Detect which cell encompasses the target text, then output its (X, Y) center coordinate. 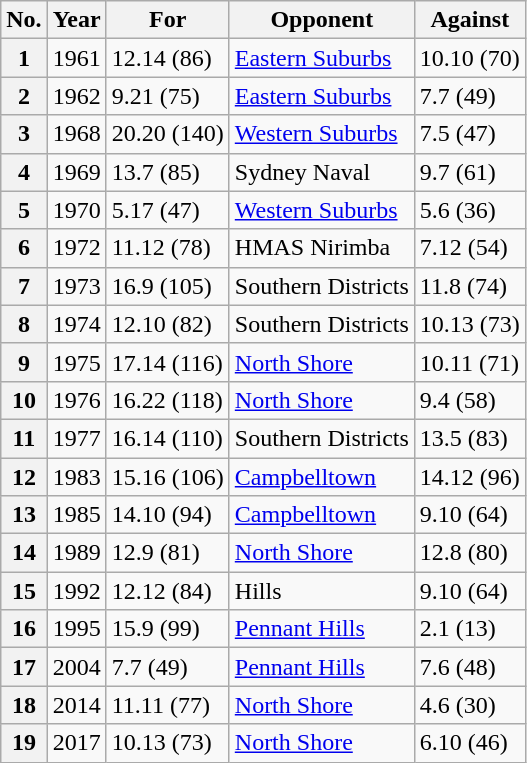
4.6 (30) (470, 705)
Against (470, 20)
1976 (76, 400)
1973 (76, 286)
16 (24, 629)
13.5 (83) (470, 438)
1985 (76, 515)
11.8 (74) (470, 286)
11.11 (77) (168, 705)
8 (24, 324)
15 (24, 591)
7.6 (48) (470, 667)
2.1 (13) (470, 629)
10.11 (71) (470, 362)
1983 (76, 477)
Year (76, 20)
1970 (76, 210)
11 (24, 438)
1961 (76, 58)
7.12 (54) (470, 248)
6 (24, 248)
1992 (76, 591)
No. (24, 20)
13 (24, 515)
12.10 (82) (168, 324)
12.9 (81) (168, 553)
1969 (76, 172)
19 (24, 743)
7.5 (47) (470, 134)
17 (24, 667)
11.12 (78) (168, 248)
10.10 (70) (470, 58)
14.10 (94) (168, 515)
16.14 (110) (168, 438)
Sydney Naval (322, 172)
1989 (76, 553)
9.21 (75) (168, 96)
13.7 (85) (168, 172)
9.4 (58) (470, 400)
6.10 (46) (470, 743)
9.7 (61) (470, 172)
15.16 (106) (168, 477)
2017 (76, 743)
20.20 (140) (168, 134)
1968 (76, 134)
10 (24, 400)
1975 (76, 362)
15.9 (99) (168, 629)
12 (24, 477)
Hills (322, 591)
12.12 (84) (168, 591)
2014 (76, 705)
2 (24, 96)
For (168, 20)
1977 (76, 438)
1962 (76, 96)
HMAS Nirimba (322, 248)
17.14 (116) (168, 362)
5.17 (47) (168, 210)
12.8 (80) (470, 553)
1 (24, 58)
1972 (76, 248)
14 (24, 553)
Opponent (322, 20)
1995 (76, 629)
18 (24, 705)
4 (24, 172)
16.22 (118) (168, 400)
1974 (76, 324)
2004 (76, 667)
3 (24, 134)
5 (24, 210)
9 (24, 362)
7 (24, 286)
5.6 (36) (470, 210)
16.9 (105) (168, 286)
12.14 (86) (168, 58)
14.12 (96) (470, 477)
